Output the (X, Y) coordinate of the center of the cell containing the given text.  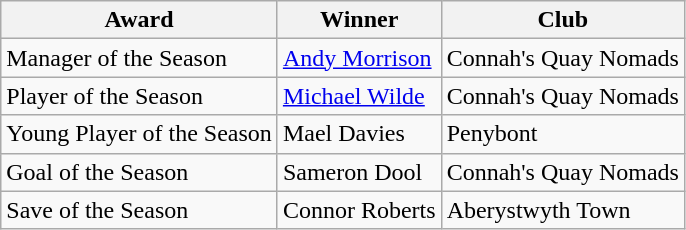
Penybont (562, 134)
Goal of the Season (140, 172)
Young Player of the Season (140, 134)
Club (562, 20)
Award (140, 20)
Michael Wilde (359, 96)
Save of the Season (140, 210)
Player of the Season (140, 96)
Mael Davies (359, 134)
Manager of the Season (140, 58)
Connor Roberts (359, 210)
Sameron Dool (359, 172)
Winner (359, 20)
Aberystwyth Town (562, 210)
Andy Morrison (359, 58)
